Capture the cell that displays the provided text and extract its [x, y] central coordinate. 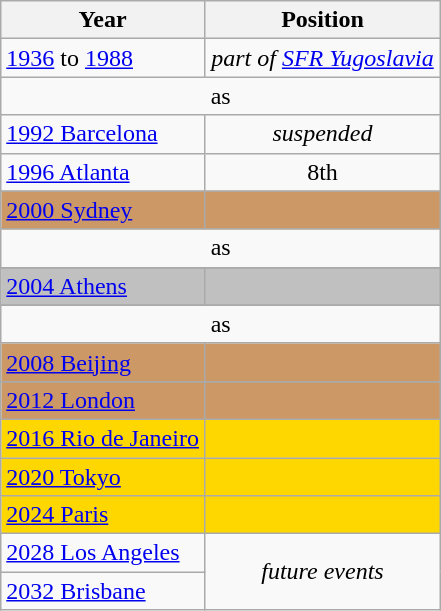
future events [322, 572]
suspended [322, 134]
2016 Rio de Janeiro [103, 438]
8th [322, 172]
2000 Sydney [103, 210]
1996 Atlanta [103, 172]
1992 Barcelona [103, 134]
2032 Brisbane [103, 591]
2028 Los Angeles [103, 553]
2012 London [103, 400]
1936 to 1988 [103, 58]
part of SFR Yugoslavia [322, 58]
Position [322, 20]
2024 Paris [103, 515]
Year [103, 20]
2020 Tokyo [103, 477]
2004 Athens [103, 286]
2008 Beijing [103, 362]
